For the text-containing cell, return its midpoint in [X, Y] coordinate format. 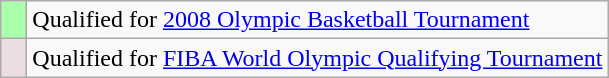
Qualified for 2008 Olympic Basketball Tournament [318, 20]
Qualified for FIBA World Olympic Qualifying Tournament [318, 58]
